Search for the cell housing the specified text and yield its (x, y) center coordinate. 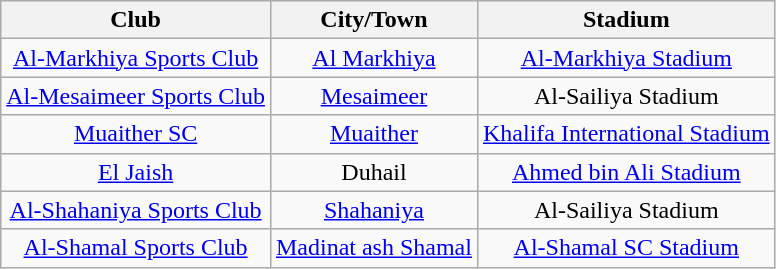
Al-Shamal SC Stadium (626, 248)
Al-Markhiya Stadium (626, 58)
El Jaish (136, 172)
Ahmed bin Ali Stadium (626, 172)
Muaither (374, 134)
Al-Markhiya Sports Club (136, 58)
Al-Shamal Sports Club (136, 248)
Stadium (626, 20)
Al-Shahaniya Sports Club (136, 210)
Al Markhiya (374, 58)
Al-Mesaimeer Sports Club (136, 96)
Khalifa International Stadium (626, 134)
Duhail (374, 172)
Madinat ash Shamal (374, 248)
Muaither SC (136, 134)
Mesaimeer (374, 96)
City/Town (374, 20)
Shahaniya (374, 210)
Club (136, 20)
